Scan for the cell matching the given text and deliver its (x, y) coordinate at center. 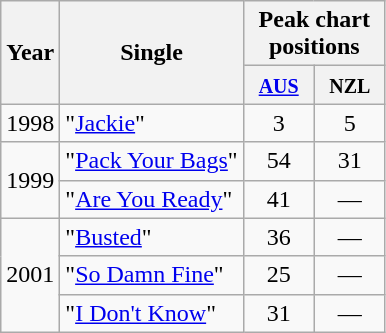
NZL (350, 85)
5 (350, 123)
1999 (30, 180)
"Busted" (152, 237)
"Are You Ready" (152, 199)
Year (30, 52)
54 (278, 161)
3 (278, 123)
36 (278, 237)
41 (278, 199)
25 (278, 275)
"Jackie" (152, 123)
AUS (278, 85)
"I Don't Know" (152, 313)
Single (152, 52)
1998 (30, 123)
"Pack Your Bags" (152, 161)
2001 (30, 275)
"So Damn Fine" (152, 275)
Peak chart positions (314, 34)
